From the cell containing the given text, extract its center point as [X, Y] coordinate. 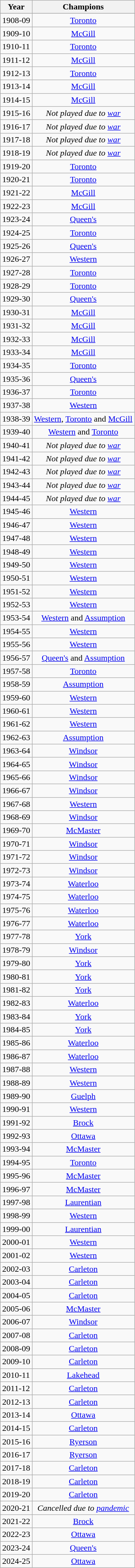
1977-78 [16, 937]
2021-22 [16, 1521]
1925-26 [16, 246]
1941-42 [16, 459]
Champions [83, 7]
Queen's and Assumption [83, 658]
1978-79 [16, 950]
2014-15 [16, 1428]
1980-81 [16, 976]
2009-10 [16, 1362]
1928-29 [16, 286]
1975-76 [16, 910]
1931-32 [16, 326]
1961-62 [16, 724]
1992-93 [16, 1136]
1989-90 [16, 1096]
1967-68 [16, 804]
1918-19 [16, 153]
1974-75 [16, 897]
2015-16 [16, 1442]
1970-71 [16, 844]
1955-56 [16, 645]
1911-12 [16, 60]
2024-25 [16, 1561]
1982-83 [16, 1003]
1993-94 [16, 1149]
1908-09 [16, 20]
1919-20 [16, 166]
1939-40 [16, 432]
1979-80 [16, 963]
1958-59 [16, 684]
1995-96 [16, 1176]
2012-13 [16, 1402]
1917-18 [16, 140]
1985-86 [16, 1043]
2003-04 [16, 1282]
1937-38 [16, 406]
2020-21 [16, 1508]
Cancelled due to pandemic [83, 1508]
1996-97 [16, 1189]
1987-88 [16, 1070]
1913-14 [16, 87]
1969-70 [16, 831]
1971-72 [16, 857]
Western, Toronto and McGill [83, 419]
1921-22 [16, 193]
1909-10 [16, 34]
1957-58 [16, 671]
2007-08 [16, 1335]
1942-43 [16, 472]
1920-21 [16, 180]
2018-19 [16, 1481]
1949-50 [16, 565]
1924-25 [16, 233]
1951-52 [16, 592]
1960-61 [16, 711]
1936-37 [16, 392]
1940-41 [16, 445]
1981-82 [16, 990]
1988-89 [16, 1083]
2011-12 [16, 1388]
1930-31 [16, 312]
Guelph [83, 1096]
2013-14 [16, 1415]
1935-36 [16, 379]
1998-99 [16, 1216]
1972-73 [16, 870]
1927-28 [16, 273]
1953-54 [16, 618]
1952-53 [16, 605]
2002-03 [16, 1269]
1915-16 [16, 113]
1999-00 [16, 1229]
1938-39 [16, 419]
1944-45 [16, 498]
Year [16, 7]
1990-91 [16, 1109]
1962-63 [16, 737]
1929-30 [16, 299]
1923-24 [16, 220]
2008-09 [16, 1348]
2016-17 [16, 1455]
2023-24 [16, 1548]
2017-18 [16, 1468]
1934-35 [16, 365]
1965-66 [16, 777]
1912-13 [16, 73]
1945-46 [16, 512]
1954-55 [16, 631]
2022-23 [16, 1534]
1966-67 [16, 790]
1933-34 [16, 352]
1956-57 [16, 658]
1943-44 [16, 485]
1964-65 [16, 764]
1947-48 [16, 538]
1948-49 [16, 551]
1973-74 [16, 884]
2010-11 [16, 1375]
1991-92 [16, 1123]
1926-27 [16, 259]
1932-33 [16, 339]
2000-01 [16, 1242]
Lakehead [83, 1375]
1914-15 [16, 100]
2005-06 [16, 1309]
1946-47 [16, 525]
Western and Assumption [83, 618]
1983-84 [16, 1017]
1976-77 [16, 923]
1997-98 [16, 1202]
1968-69 [16, 817]
1916-17 [16, 126]
1910-11 [16, 47]
1963-64 [16, 751]
Western and Toronto [83, 432]
1984-85 [16, 1030]
2019-20 [16, 1495]
1994-95 [16, 1162]
2006-07 [16, 1322]
2004-05 [16, 1295]
1922-23 [16, 206]
1986-87 [16, 1056]
2001-02 [16, 1256]
1950-51 [16, 578]
1959-60 [16, 698]
